Search for the cell housing the specified text and yield its (x, y) center coordinate. 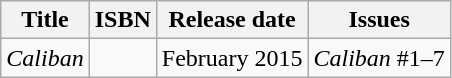
Caliban #1–7 (379, 58)
February 2015 (232, 58)
Caliban (45, 58)
Issues (379, 20)
Release date (232, 20)
ISBN (122, 20)
Title (45, 20)
